Detect which cell encompasses the target text, then output its (X, Y) center coordinate. 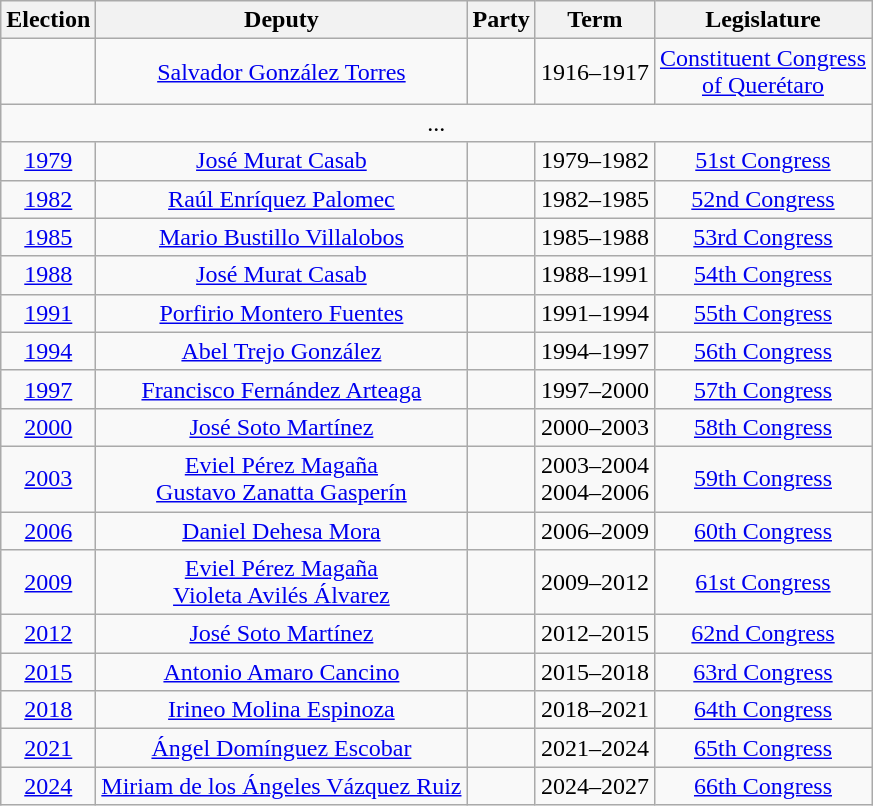
1994 (48, 351)
59th Congress (762, 478)
Legislature (762, 20)
60th Congress (762, 531)
2024 (48, 786)
Election (48, 20)
Miriam de los Ángeles Vázquez Ruiz (282, 786)
Eviel Pérez MagañaGustavo Zanatta Gasperín (282, 478)
1988 (48, 275)
Salvador González Torres (282, 72)
2021–2024 (594, 748)
2003–20042004–2006 (594, 478)
54th Congress (762, 275)
Antonio Amaro Cancino (282, 672)
1985 (48, 237)
2015 (48, 672)
1991–1994 (594, 313)
1997 (48, 389)
Constituent Congressof Querétaro (762, 72)
1994–1997 (594, 351)
2000–2003 (594, 427)
51st Congress (762, 161)
53rd Congress (762, 237)
1982 (48, 199)
2006–2009 (594, 531)
Abel Trejo González (282, 351)
1979 (48, 161)
Mario Bustillo Villalobos (282, 237)
52nd Congress (762, 199)
57th Congress (762, 389)
55th Congress (762, 313)
2003 (48, 478)
2006 (48, 531)
2000 (48, 427)
1979–1982 (594, 161)
65th Congress (762, 748)
... (436, 123)
Party (501, 20)
Daniel Dehesa Mora (282, 531)
Eviel Pérez MagañaVioleta Avilés Álvarez (282, 582)
2018–2021 (594, 710)
Irineo Molina Espinoza (282, 710)
2009–2012 (594, 582)
61st Congress (762, 582)
Porfirio Montero Fuentes (282, 313)
2012 (48, 634)
2009 (48, 582)
66th Congress (762, 786)
2024–2027 (594, 786)
1916–1917 (594, 72)
64th Congress (762, 710)
Raúl Enríquez Palomec (282, 199)
2015–2018 (594, 672)
2018 (48, 710)
56th Congress (762, 351)
Ángel Domínguez Escobar (282, 748)
2021 (48, 748)
1988–1991 (594, 275)
Deputy (282, 20)
Francisco Fernández Arteaga (282, 389)
1991 (48, 313)
1997–2000 (594, 389)
Term (594, 20)
1985–1988 (594, 237)
63rd Congress (762, 672)
62nd Congress (762, 634)
2012–2015 (594, 634)
58th Congress (762, 427)
1982–1985 (594, 199)
